Provide the [X, Y] coordinate of the cell's center where the given text is located.  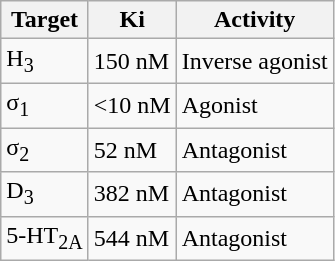
<10 nM [132, 105]
544 nM [132, 238]
σ2 [44, 150]
Ki [132, 20]
D3 [44, 194]
5-HT2A [44, 238]
150 nM [132, 61]
H3 [44, 61]
Activity [254, 20]
382 nM [132, 194]
Agonist [254, 105]
σ1 [44, 105]
52 nM [132, 150]
Inverse agonist [254, 61]
Target [44, 20]
